For the text-containing cell, return its midpoint in (x, y) coordinate format. 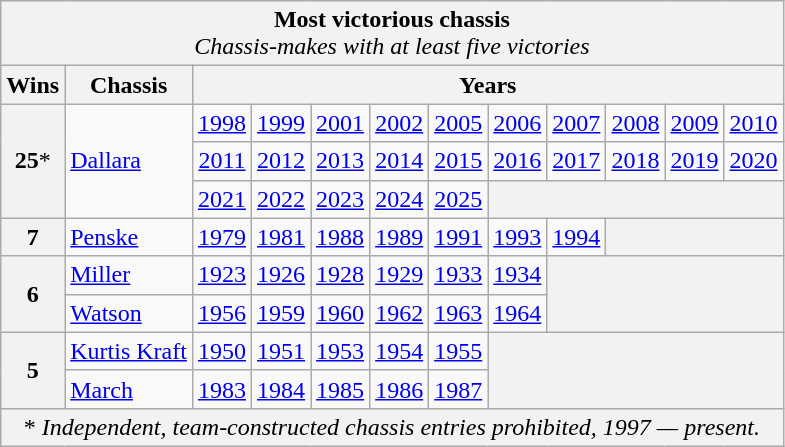
1959 (282, 313)
2019 (694, 161)
2021 (222, 199)
March (129, 389)
1950 (222, 351)
1999 (282, 123)
Penske (129, 237)
2018 (636, 161)
1955 (458, 351)
1981 (282, 237)
2012 (282, 161)
Kurtis Kraft (129, 351)
1994 (576, 237)
1998 (222, 123)
2008 (636, 123)
1953 (340, 351)
Years (488, 85)
1929 (400, 275)
2001 (340, 123)
2023 (340, 199)
1960 (340, 313)
1923 (222, 275)
2002 (400, 123)
1984 (282, 389)
1985 (340, 389)
2020 (754, 161)
2024 (400, 199)
1956 (222, 313)
1933 (458, 275)
Most victorious chassisChassis-makes with at least five victories (392, 34)
Miller (129, 275)
1926 (282, 275)
1954 (400, 351)
Dallara (129, 161)
1986 (400, 389)
2005 (458, 123)
1964 (518, 313)
2025 (458, 199)
1988 (340, 237)
1963 (458, 313)
1991 (458, 237)
1989 (400, 237)
2022 (282, 199)
1934 (518, 275)
2006 (518, 123)
Chassis (129, 85)
7 (33, 237)
2016 (518, 161)
1983 (222, 389)
2009 (694, 123)
1928 (340, 275)
1951 (282, 351)
5 (33, 370)
2017 (576, 161)
2010 (754, 123)
2011 (222, 161)
Wins (33, 85)
25* (33, 161)
1962 (400, 313)
2014 (400, 161)
2015 (458, 161)
* Independent, team-constructed chassis entries prohibited, 1997 — present. (392, 427)
1993 (518, 237)
6 (33, 294)
Watson (129, 313)
2013 (340, 161)
1987 (458, 389)
2007 (576, 123)
1979 (222, 237)
